Identify which cell holds the provided text, then report its [X, Y] central coordinate. 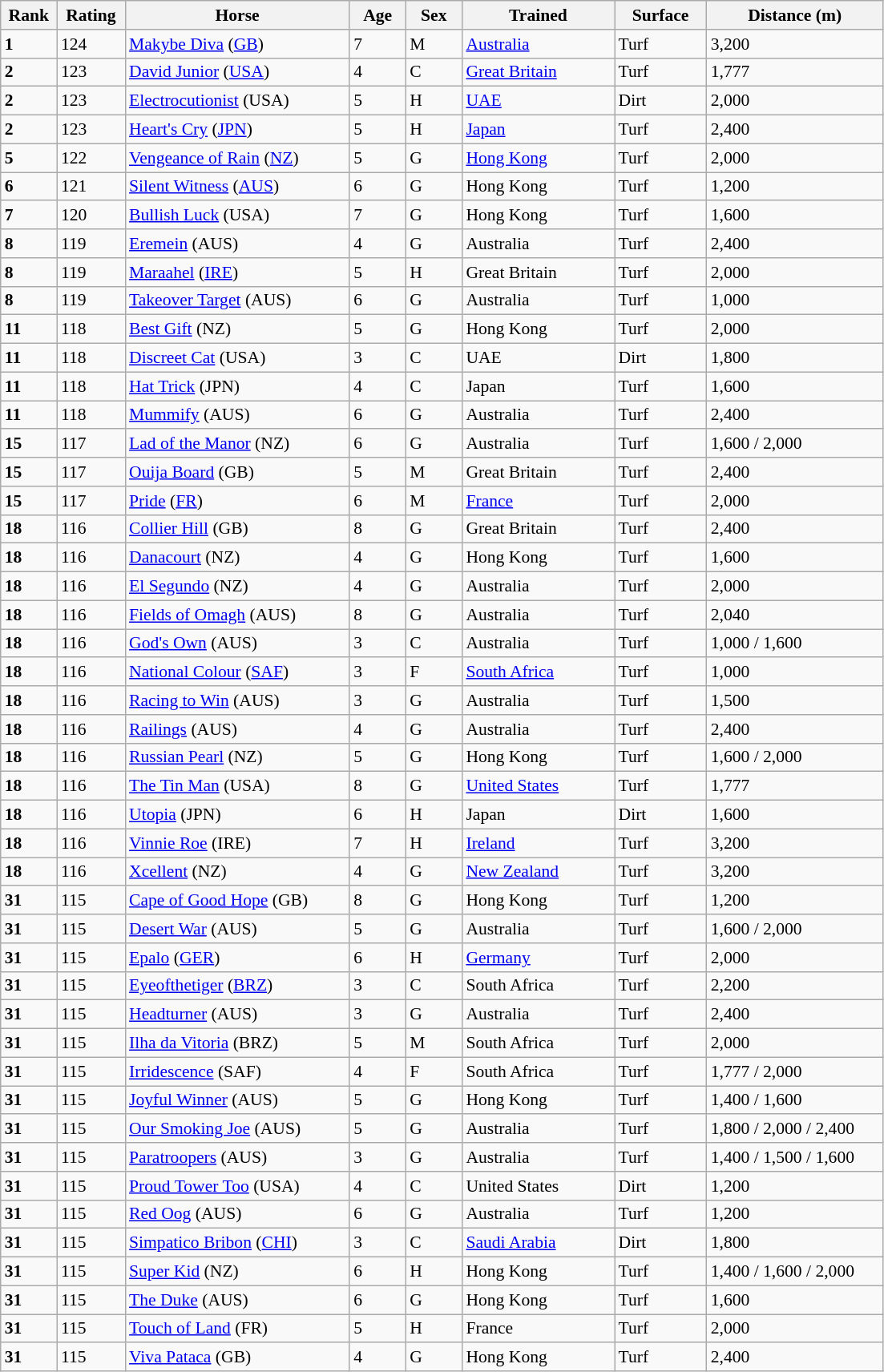
Utopia (JPN) [237, 815]
Touch of Land (FR) [237, 1329]
Cape of Good Hope (GB) [237, 901]
Heart's Cry (JPN) [237, 130]
Ireland [538, 843]
Rating [91, 15]
2,040 [795, 615]
Eyeofthetiger (BRZ) [237, 986]
1,800 / 2,000 / 2,400 [795, 1129]
Viva Pataca (GB) [237, 1358]
Danacourt (NZ) [237, 558]
Surface [660, 15]
Ouija Board (GB) [237, 472]
Proud Tower Too (USA) [237, 1186]
The Tin Man (USA) [237, 786]
Trained [538, 15]
2,200 [795, 986]
122 [91, 158]
Saudi Arabia [538, 1243]
New Zealand [538, 872]
God's Own (AUS) [237, 644]
Vinnie Roe (IRE) [237, 843]
Paratroopers (AUS) [237, 1157]
Maraahel (IRE) [237, 272]
Electrocutionist (USA) [237, 101]
Ilha da Vitoria (BRZ) [237, 1043]
El Segundo (NZ) [237, 587]
Silent Witness (AUS) [237, 187]
David Junior (USA) [237, 72]
Desert War (AUS) [237, 929]
Collier Hill (GB) [237, 529]
120 [91, 216]
Railings (AUS) [237, 729]
Hat Trick (JPN) [237, 386]
Racing to Win (AUS) [237, 700]
Age [377, 15]
National Colour (SAF) [237, 672]
Discreet Cat (USA) [237, 358]
Headturner (AUS) [237, 1015]
Irridescence (SAF) [237, 1071]
Distance (m) [795, 15]
The Duke (AUS) [237, 1300]
Joyful Winner (AUS) [237, 1100]
Xcellent (NZ) [237, 872]
Bullish Luck (USA) [237, 216]
Our Smoking Joe (AUS) [237, 1129]
1 [29, 44]
Takeover Target (AUS) [237, 301]
121 [91, 187]
Epalo (GER) [237, 958]
Vengeance of Rain (NZ) [237, 158]
Pride (FR) [237, 501]
Eremein (AUS) [237, 244]
Mummify (AUS) [237, 415]
Horse [237, 15]
Germany [538, 958]
1,400 / 1,500 / 1,600 [795, 1157]
124 [91, 44]
Lad of the Manor (NZ) [237, 444]
Russian Pearl (NZ) [237, 757]
1,500 [795, 700]
1,400 / 1,600 / 2,000 [795, 1272]
Best Gift (NZ) [237, 329]
Makybe Diva (GB) [237, 44]
1,400 / 1,600 [795, 1100]
Rank [29, 15]
Super Kid (NZ) [237, 1272]
Simpatico Bribon (CHI) [237, 1243]
1,777 / 2,000 [795, 1071]
Red Oog (AUS) [237, 1214]
Sex [434, 15]
1,000 / 1,600 [795, 644]
Fields of Omagh (AUS) [237, 615]
